Detect which cell encompasses the target text, then output its (X, Y) center coordinate. 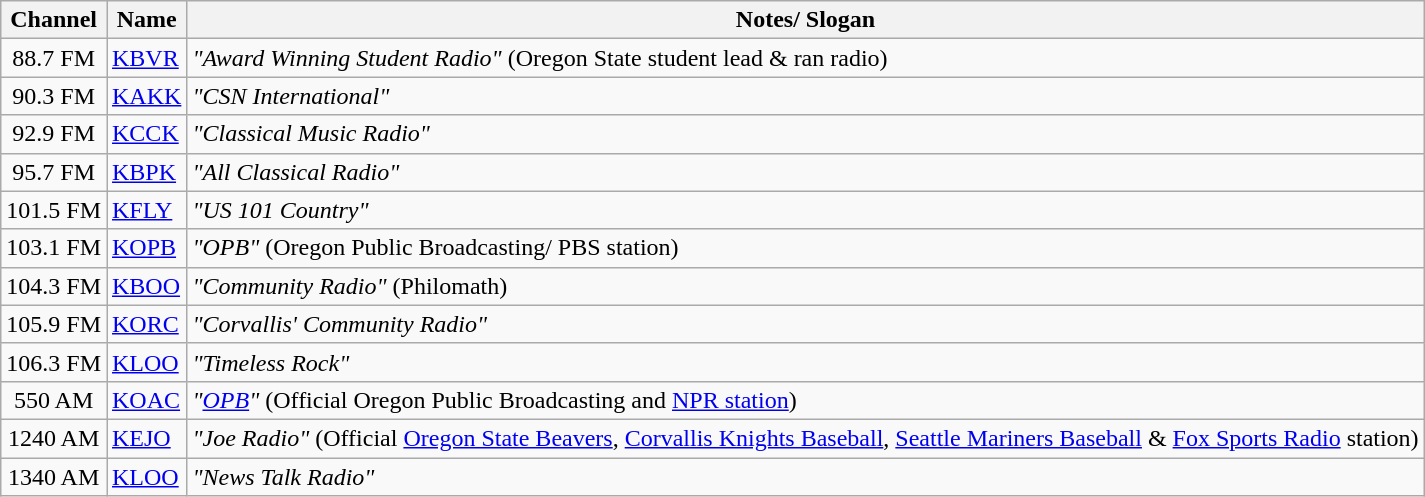
"Award Winning Student Radio" (Oregon State student lead & ran radio) (806, 58)
KBVR (146, 58)
KCCK (146, 134)
"Classical Music Radio" (806, 134)
"All Classical Radio" (806, 172)
"OPB" (Oregon Public Broadcasting/ PBS station) (806, 248)
Notes/ Slogan (806, 20)
Name (146, 20)
"News Talk Radio" (806, 477)
1240 AM (54, 438)
103.1 FM (54, 248)
KEJO (146, 438)
90.3 FM (54, 96)
"Joe Radio" (Official Oregon State Beavers, Corvallis Knights Baseball, Seattle Mariners Baseball & Fox Sports Radio station) (806, 438)
KFLY (146, 210)
105.9 FM (54, 324)
KBOO (146, 286)
"Timeless Rock" (806, 362)
101.5 FM (54, 210)
"CSN International" (806, 96)
KBPK (146, 172)
KORC (146, 324)
88.7 FM (54, 58)
92.9 FM (54, 134)
KAKK (146, 96)
550 AM (54, 400)
"US 101 Country" (806, 210)
Channel (54, 20)
1340 AM (54, 477)
95.7 FM (54, 172)
106.3 FM (54, 362)
"Community Radio" (Philomath) (806, 286)
"Corvallis' Community Radio" (806, 324)
104.3 FM (54, 286)
KOAC (146, 400)
"OPB" (Official Oregon Public Broadcasting and NPR station) (806, 400)
KOPB (146, 248)
